Determine the (x, y) coordinate at the center of the cell enclosing the given text.  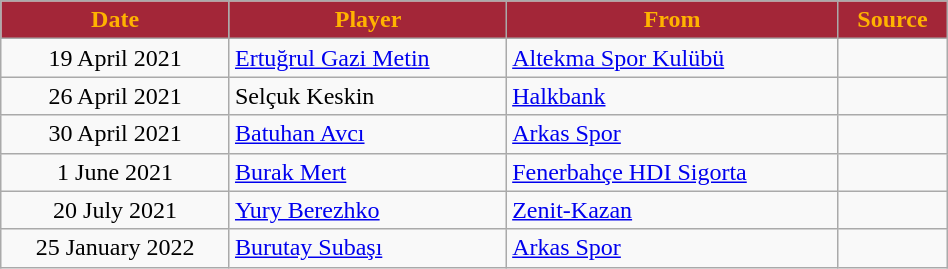
Selçuk Keskin (368, 96)
Burutay Subaşı (368, 248)
25 January 2022 (116, 248)
Batuhan Avcı (368, 134)
Fenerbahçe HDI Sigorta (672, 172)
20 July 2021 (116, 210)
From (672, 20)
Ertuğrul Gazi Metin (368, 58)
26 April 2021 (116, 96)
Source (893, 20)
Zenit-Kazan (672, 210)
Yury Berezhko (368, 210)
Date (116, 20)
Altekma Spor Kulübü (672, 58)
Burak Mert (368, 172)
Player (368, 20)
1 June 2021 (116, 172)
Halkbank (672, 96)
30 April 2021 (116, 134)
19 April 2021 (116, 58)
